Pinpoint the cell where the given text exists, returning its [X, Y] midpoint coordinate. 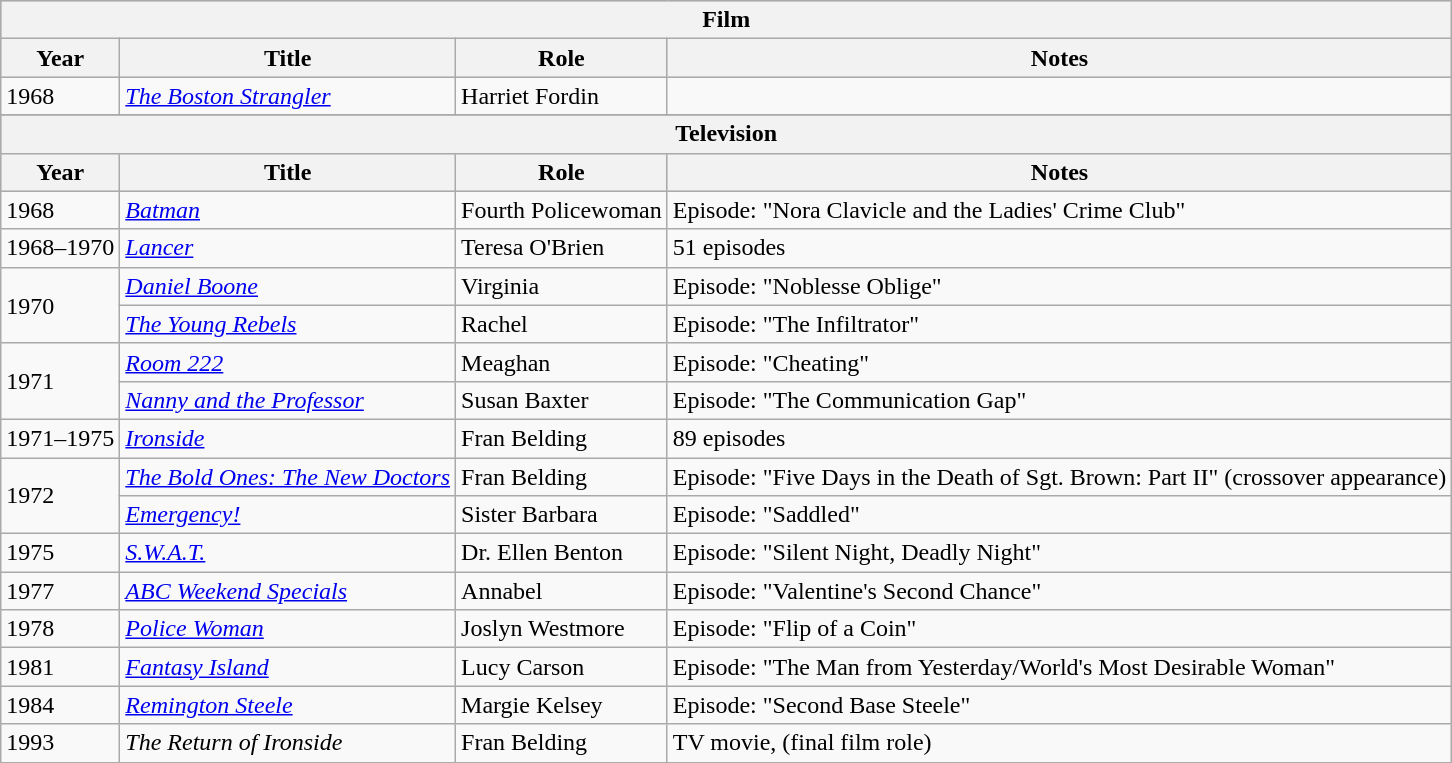
Susan Baxter [562, 400]
1971–1975 [60, 438]
Fourth Policewoman [562, 210]
Police Woman [288, 629]
Episode: "Silent Night, Deadly Night" [1059, 553]
1968–1970 [60, 248]
The Boston Strangler [288, 96]
1975 [60, 553]
1977 [60, 591]
1971 [60, 381]
Meaghan [562, 362]
Episode: "The Infiltrator" [1059, 324]
Remington Steele [288, 705]
Daniel Boone [288, 286]
Ironside [288, 438]
Episode: "The Communication Gap" [1059, 400]
Teresa O'Brien [562, 248]
Episode: "Flip of a Coin" [1059, 629]
The Return of Ironside [288, 743]
Episode: "Second Base Steele" [1059, 705]
Episode: "Valentine's Second Chance" [1059, 591]
Episode: "Noblesse Oblige" [1059, 286]
The Young Rebels [288, 324]
1984 [60, 705]
ABC Weekend Specials [288, 591]
Episode: "Cheating" [1059, 362]
Joslyn Westmore [562, 629]
Episode: "Saddled" [1059, 515]
1978 [60, 629]
Margie Kelsey [562, 705]
Emergency! [288, 515]
1993 [60, 743]
1972 [60, 496]
S.W.A.T. [288, 553]
Episode: "Nora Clavicle and the Ladies' Crime Club" [1059, 210]
89 episodes [1059, 438]
Harriet Fordin [562, 96]
TV movie, (final film role) [1059, 743]
Virginia [562, 286]
Lancer [288, 248]
Rachel [562, 324]
Television [726, 134]
Batman [288, 210]
Episode: "Five Days in the Death of Sgt. Brown: Part II" (crossover appearance) [1059, 477]
Lucy Carson [562, 667]
Fantasy Island [288, 667]
1970 [60, 305]
Room 222 [288, 362]
51 episodes [1059, 248]
Annabel [562, 591]
1981 [60, 667]
Episode: "The Man from Yesterday/World's Most Desirable Woman" [1059, 667]
Film [726, 20]
The Bold Ones: The New Doctors [288, 477]
Dr. Ellen Benton [562, 553]
Sister Barbara [562, 515]
Nanny and the Professor [288, 400]
